Extract the (X, Y) coordinate from the center of the cell holding the provided text.  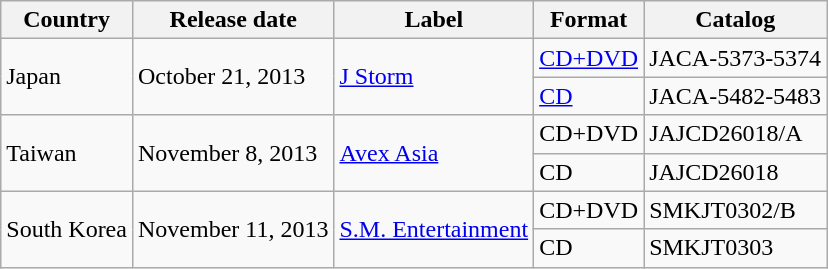
Country (67, 20)
S.M. Entertainment (434, 229)
JAJCD26018 (736, 172)
November 11, 2013 (232, 229)
Taiwan (67, 153)
Label (434, 20)
November 8, 2013 (232, 153)
October 21, 2013 (232, 77)
Format (589, 20)
JAJCD26018/A (736, 134)
JACA-5482-5483 (736, 96)
Catalog (736, 20)
Release date (232, 20)
J Storm (434, 77)
JACA-5373-5374 (736, 58)
SMKJT0303 (736, 248)
Japan (67, 77)
South Korea (67, 229)
SMKJT0302/B (736, 210)
Avex Asia (434, 153)
